Return [x, y] of the center of cell containing provided text 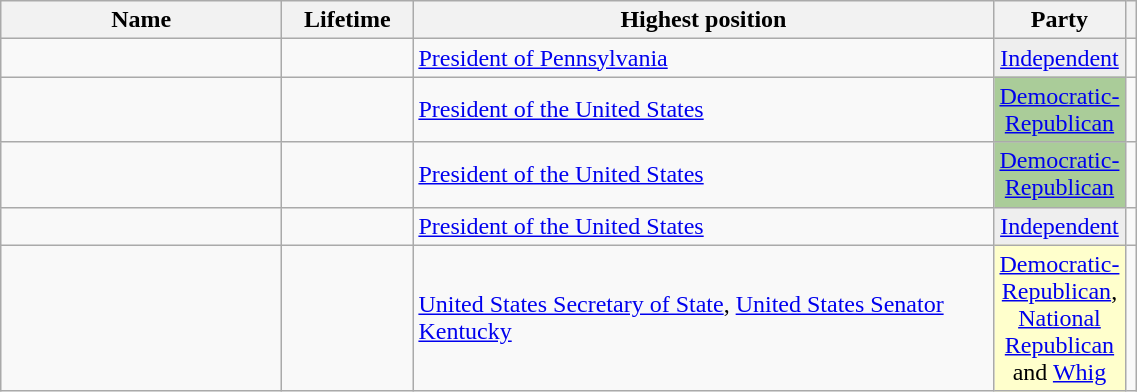
Lifetime [348, 20]
United States Secretary of State, United States Senator Kentucky [704, 318]
Democratic-Republican, National Republican and Whig [1060, 318]
Name [142, 20]
President of Pennsylvania [704, 58]
Highest position [704, 20]
Party [1060, 20]
